Identify which cell holds the provided text, then report its [X, Y] central coordinate. 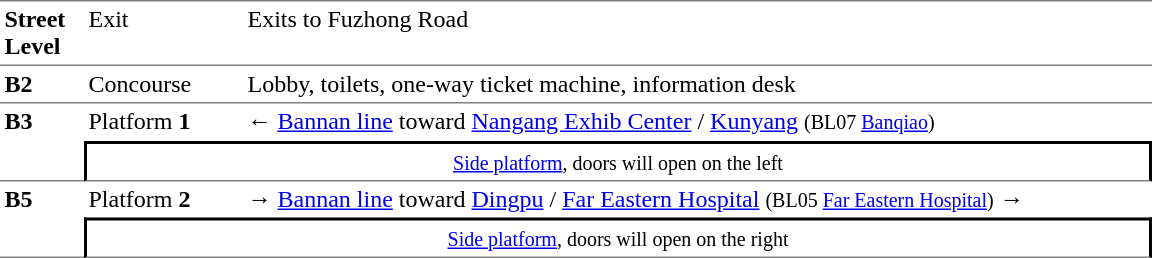
B2 [42, 85]
→ Bannan line toward Dingpu / Far Eastern Hospital (BL05 Far Eastern Hospital) → [698, 200]
Platform 1 [164, 123]
B5 [42, 220]
B3 [42, 143]
Concourse [164, 85]
Street Level [42, 33]
Side platform, doors will open on the left [618, 161]
← Bannan line toward Nangang Exhib Center / Kunyang (BL07 Banqiao) [698, 123]
Exit [164, 33]
Side platform, doors will open on the right [618, 238]
Lobby, toilets, one-way ticket machine, information desk [698, 85]
Exits to Fuzhong Road [698, 33]
Platform 2 [164, 200]
